Locate the cell with the specified text and output its (X, Y) center coordinate. 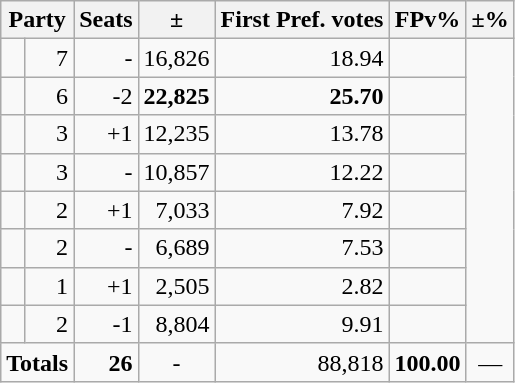
6,689 (176, 248)
12,235 (176, 134)
— (490, 362)
Totals (38, 362)
Seats (106, 20)
26 (106, 362)
FPv% (428, 20)
25.70 (302, 96)
7.92 (302, 210)
100.00 (428, 362)
10,857 (176, 172)
7,033 (176, 210)
± (176, 20)
-2 (106, 96)
±% (490, 20)
88,818 (302, 362)
1 (48, 286)
7.53 (302, 248)
9.91 (302, 324)
6 (48, 96)
Party (38, 20)
13.78 (302, 134)
12.22 (302, 172)
8,804 (176, 324)
-1 (106, 324)
22,825 (176, 96)
16,826 (176, 58)
2,505 (176, 286)
First Pref. votes (302, 20)
7 (48, 58)
18.94 (302, 58)
2.82 (302, 286)
